Determine the [X, Y] coordinate at the center of the cell enclosing the given text.  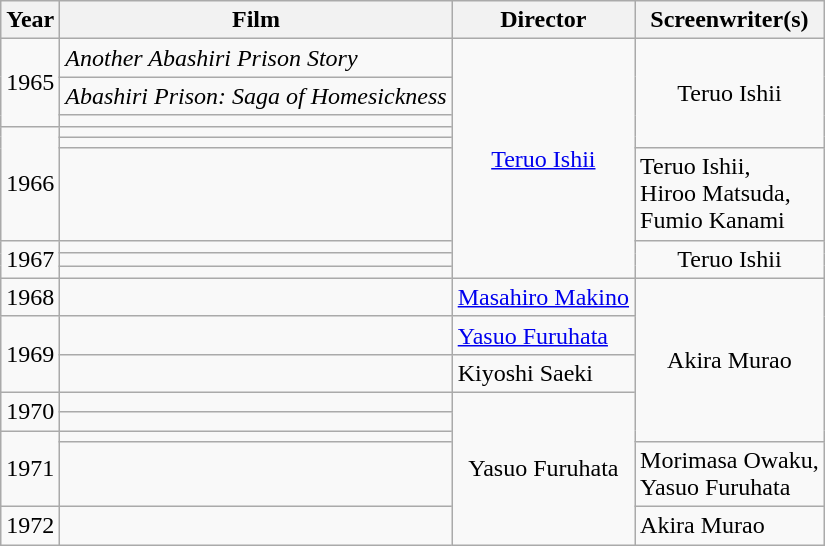
1969 [30, 354]
Film [256, 20]
1968 [30, 297]
1970 [30, 411]
Morimasa Owaku,Yasuo Furuhata [730, 474]
1972 [30, 526]
Year [30, 20]
1971 [30, 468]
Kiyoshi Saeki [543, 373]
1967 [30, 259]
Abashiri Prison: Saga of Homesickness [256, 96]
1965 [30, 82]
Masahiro Makino [543, 297]
Another Abashiri Prison Story [256, 58]
Teruo Ishii,Hiroo Matsuda,Fumio Kanami [730, 194]
1966 [30, 183]
Screenwriter(s) [730, 20]
Director [543, 20]
